Return [x, y] of the center of cell containing provided text 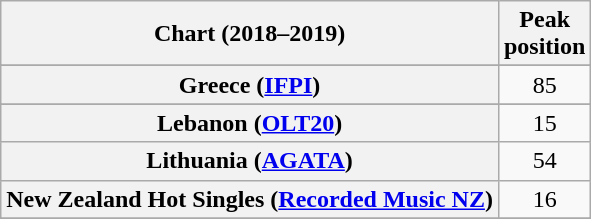
New Zealand Hot Singles (Recorded Music NZ) [250, 199]
Lithuania (AGATA) [250, 161]
Greece (IFPI) [250, 85]
54 [544, 161]
16 [544, 199]
15 [544, 123]
Peak position [544, 34]
Lebanon (OLT20) [250, 123]
85 [544, 85]
Chart (2018–2019) [250, 34]
